Detect which cell encompasses the target text, then output its (x, y) center coordinate. 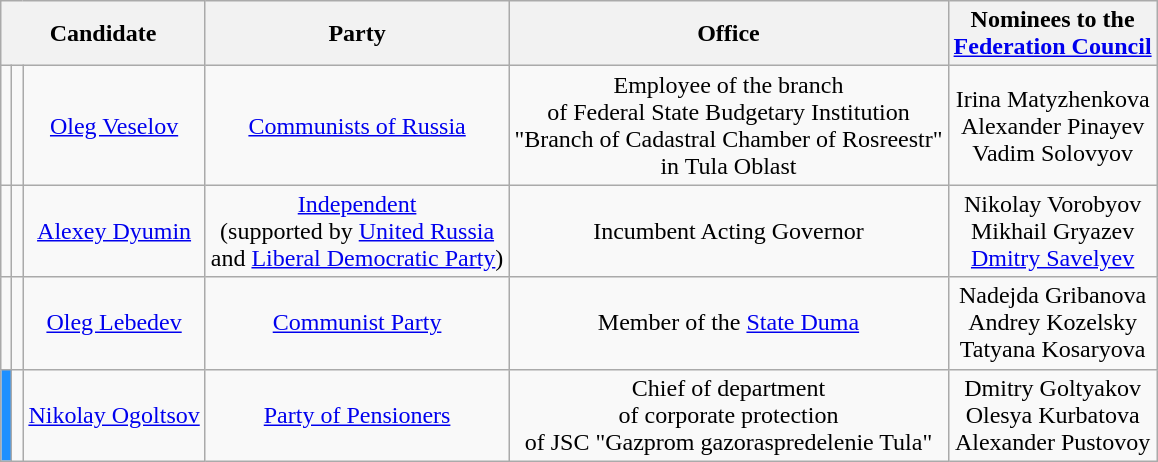
Oleg Veselov (114, 126)
Nikolay Ogoltsov (114, 415)
Oleg Lebedev (114, 323)
Party of Pensioners (357, 415)
Irina MatyzhenkovaAlexander PinayevVadim Solovyov (1052, 126)
Party (357, 34)
Nominees to theFederation Council (1052, 34)
Independent(supported by United Russiaand Liberal Democratic Party) (357, 231)
Communist Party (357, 323)
Employee of the branchof Federal State Budgetary Institution"Branch of Cadastral Chamber of Rosreestr"in Tula Oblast (728, 126)
Nadejda GribanovaAndrey KozelskyTatyana Kosaryova (1052, 323)
Chief of departmentof corporate protectionof JSC "Gazprom gazoraspredelenie Tula" (728, 415)
Communists of Russia (357, 126)
Alexey Dyumin (114, 231)
Dmitry GoltyakovOlesya KurbatovaAlexander Pustovoy (1052, 415)
Candidate (104, 34)
Office (728, 34)
Incumbent Acting Governor (728, 231)
Member of the State Duma (728, 323)
Nikolay VorobyovMikhail GryazevDmitry Savelyev (1052, 231)
